For the text-containing cell, return its midpoint in (x, y) coordinate format. 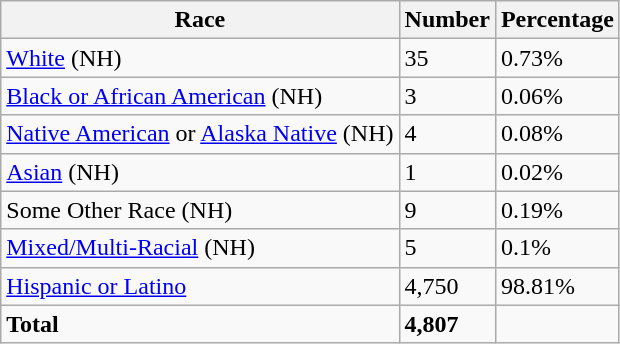
White (NH) (200, 58)
Native American or Alaska Native (NH) (200, 134)
3 (447, 96)
4 (447, 134)
0.19% (557, 210)
35 (447, 58)
1 (447, 172)
0.1% (557, 248)
Race (200, 20)
5 (447, 248)
Percentage (557, 20)
9 (447, 210)
4,750 (447, 286)
0.06% (557, 96)
98.81% (557, 286)
4,807 (447, 324)
Mixed/Multi-Racial (NH) (200, 248)
Hispanic or Latino (200, 286)
Asian (NH) (200, 172)
Black or African American (NH) (200, 96)
0.02% (557, 172)
0.73% (557, 58)
Number (447, 20)
Some Other Race (NH) (200, 210)
Total (200, 324)
0.08% (557, 134)
